Output the [x, y] coordinate of the center of the cell containing the given text.  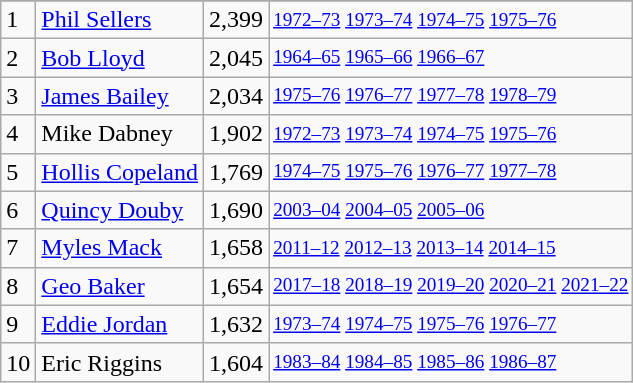
4 [18, 134]
2011–12 2012–13 2013–14 2014–15 [451, 248]
1,632 [236, 324]
Bob Lloyd [120, 58]
1964–65 1965–66 1966–67 [451, 58]
1 [18, 20]
2,045 [236, 58]
1,658 [236, 248]
Mike Dabney [120, 134]
Myles Mack [120, 248]
1,604 [236, 362]
Eric Riggins [120, 362]
10 [18, 362]
Eddie Jordan [120, 324]
6 [18, 210]
9 [18, 324]
8 [18, 286]
Phil Sellers [120, 20]
3 [18, 96]
2 [18, 58]
1,769 [236, 172]
1975–76 1976–77 1977–78 1978–79 [451, 96]
Hollis Copeland [120, 172]
2017–18 2018–19 2019–20 2020–21 2021–22 [451, 286]
Quincy Douby [120, 210]
1983–84 1984–85 1985–86 1986–87 [451, 362]
7 [18, 248]
1974–75 1975–76 1976–77 1977–78 [451, 172]
James Bailey [120, 96]
1,902 [236, 134]
Geo Baker [120, 286]
5 [18, 172]
1,654 [236, 286]
2,399 [236, 20]
1973–74 1974–75 1975–76 1976–77 [451, 324]
2,034 [236, 96]
2003–04 2004–05 2005–06 [451, 210]
1,690 [236, 210]
